Find where the given text appears and provide that cell's center as (x, y) coordinate. 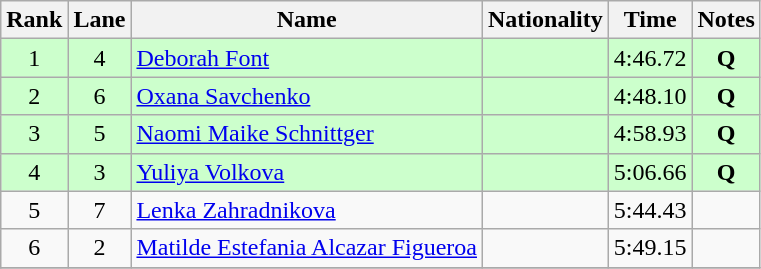
Rank (34, 20)
4:48.10 (650, 96)
5:49.15 (650, 248)
Matilde Estefania Alcazar Figueroa (307, 248)
Deborah Font (307, 58)
5:06.66 (650, 172)
Name (307, 20)
Oxana Savchenko (307, 96)
Time (650, 20)
7 (100, 210)
Lenka Zahradnikova (307, 210)
Notes (726, 20)
5:44.43 (650, 210)
Yuliya Volkova (307, 172)
Lane (100, 20)
4:46.72 (650, 58)
Naomi Maike Schnittger (307, 134)
Nationality (546, 20)
4:58.93 (650, 134)
1 (34, 58)
